Pinpoint the cell where the given text exists, returning its (X, Y) midpoint coordinate. 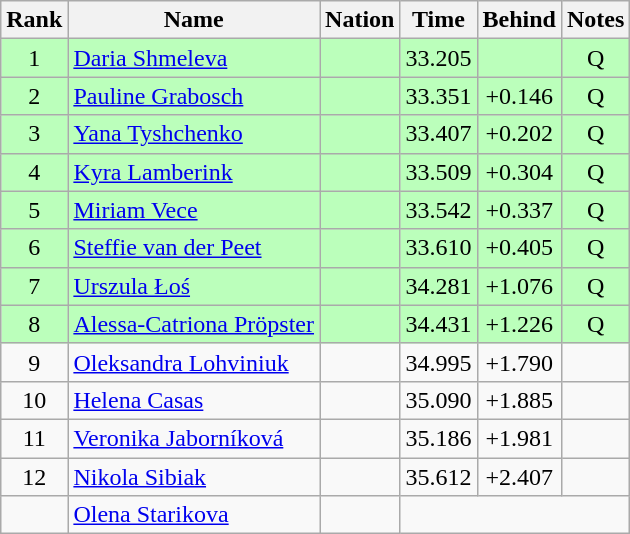
+1.076 (519, 286)
Daria Shmeleva (194, 58)
5 (34, 210)
34.995 (438, 362)
Alessa-Catriona Pröpster (194, 324)
Helena Casas (194, 400)
Rank (34, 20)
Nikola Sibiak (194, 477)
+1.981 (519, 438)
Nation (360, 20)
+0.146 (519, 96)
33.542 (438, 210)
4 (34, 172)
+0.304 (519, 172)
34.281 (438, 286)
+1.226 (519, 324)
33.205 (438, 58)
+0.202 (519, 134)
1 (34, 58)
Olena Starikova (194, 515)
Pauline Grabosch (194, 96)
33.351 (438, 96)
11 (34, 438)
7 (34, 286)
+2.407 (519, 477)
+0.337 (519, 210)
35.186 (438, 438)
Name (194, 20)
Notes (595, 20)
33.407 (438, 134)
Behind (519, 20)
33.610 (438, 248)
Miriam Vece (194, 210)
6 (34, 248)
Yana Tyshchenko (194, 134)
35.612 (438, 477)
Steffie van der Peet (194, 248)
35.090 (438, 400)
Kyra Lamberink (194, 172)
12 (34, 477)
10 (34, 400)
2 (34, 96)
Oleksandra Lohviniuk (194, 362)
Urszula Łoś (194, 286)
Veronika Jaborníková (194, 438)
3 (34, 134)
9 (34, 362)
+0.405 (519, 248)
Time (438, 20)
8 (34, 324)
34.431 (438, 324)
+1.790 (519, 362)
+1.885 (519, 400)
33.509 (438, 172)
